Scan for the cell matching the given text and deliver its (X, Y) coordinate at center. 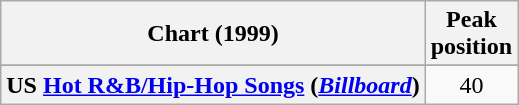
US Hot R&B/Hip-Hop Songs (Billboard) (213, 85)
Chart (1999) (213, 34)
40 (471, 85)
Peakposition (471, 34)
